Locate the cell with the specified text and output its [x, y] center coordinate. 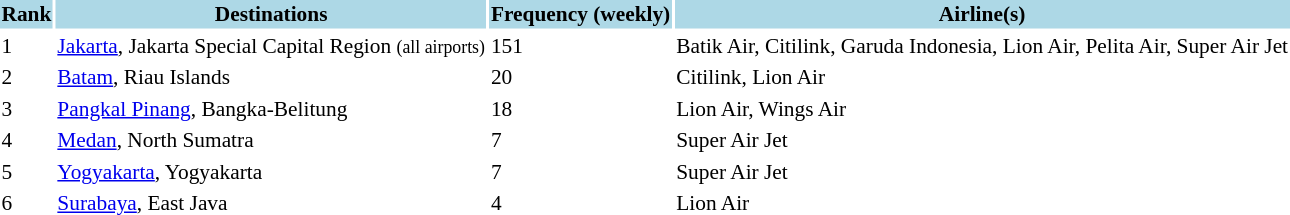
Destinations [272, 14]
20 [580, 77]
1 [26, 46]
Batam, Riau Islands [272, 77]
Medan, North Sumatra [272, 140]
5 [26, 172]
2 [26, 77]
Yogyakarta, Yogyakarta [272, 172]
Citilink, Lion Air [982, 77]
Rank [26, 14]
Airline(s) [982, 14]
Pangkal Pinang, Bangka-Belitung [272, 108]
Jakarta, Jakarta Special Capital Region (all airports) [272, 46]
Lion Air, Wings Air [982, 108]
4 [26, 140]
Batik Air, Citilink, Garuda Indonesia, Lion Air, Pelita Air, Super Air Jet [982, 46]
18 [580, 108]
151 [580, 46]
Frequency (weekly) [580, 14]
3 [26, 108]
